From the cell containing the given text, extract its center point as [X, Y] coordinate. 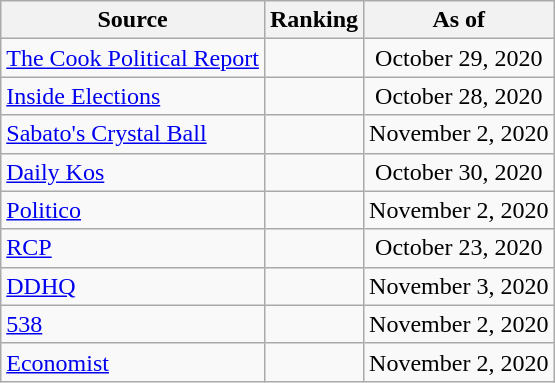
Economist [133, 362]
October 23, 2020 [459, 248]
RCP [133, 248]
The Cook Political Report [133, 58]
Inside Elections [133, 96]
DDHQ [133, 286]
October 29, 2020 [459, 58]
Daily Kos [133, 172]
November 3, 2020 [459, 286]
Source [133, 20]
As of [459, 20]
Politico [133, 210]
Sabato's Crystal Ball [133, 134]
Ranking [314, 20]
October 30, 2020 [459, 172]
October 28, 2020 [459, 96]
538 [133, 324]
